From the cell containing the given text, extract its center point as [X, Y] coordinate. 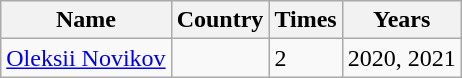
Years [402, 20]
2020, 2021 [402, 58]
Country [220, 20]
2 [306, 58]
Oleksii Novikov [86, 58]
Name [86, 20]
Times [306, 20]
